Extract the (x, y) coordinate from the center of the cell holding the provided text.  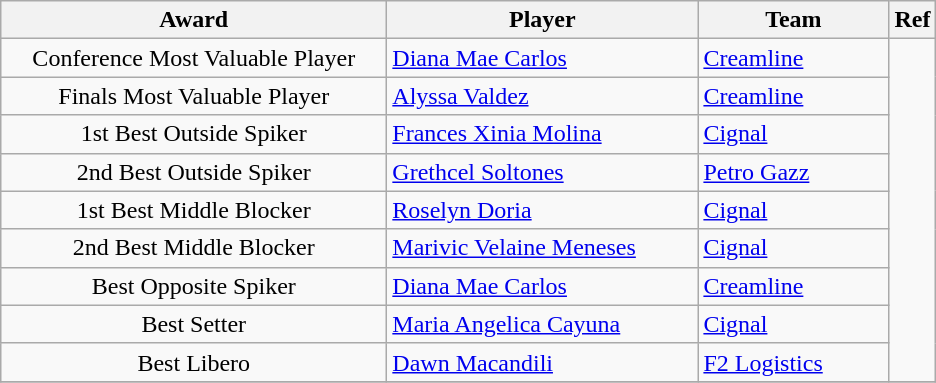
Best Libero (194, 362)
Alyssa Valdez (542, 96)
Conference Most Valuable Player (194, 58)
Ref (912, 20)
Dawn Macandili (542, 362)
Best Setter (194, 324)
1st Best Outside Spiker (194, 134)
Award (194, 20)
Maria Angelica Cayuna (542, 324)
Frances Xinia Molina (542, 134)
Player (542, 20)
Marivic Velaine Meneses (542, 248)
2nd Best Middle Blocker (194, 248)
1st Best Middle Blocker (194, 210)
Roselyn Doria (542, 210)
Petro Gazz (794, 172)
F2 Logistics (794, 362)
Finals Most Valuable Player (194, 96)
2nd Best Outside Spiker (194, 172)
Team (794, 20)
Best Opposite Spiker (194, 286)
Grethcel Soltones (542, 172)
